Return [x, y] of the center of cell containing provided text 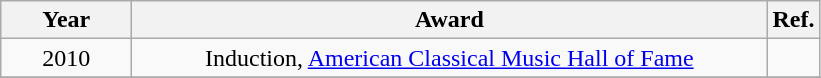
Award [450, 20]
Ref. [794, 20]
Induction, American Classical Music Hall of Fame [450, 58]
Year [66, 20]
2010 [66, 58]
